Return the (X, Y) coordinate for the center point of the cell that contains the specified text.  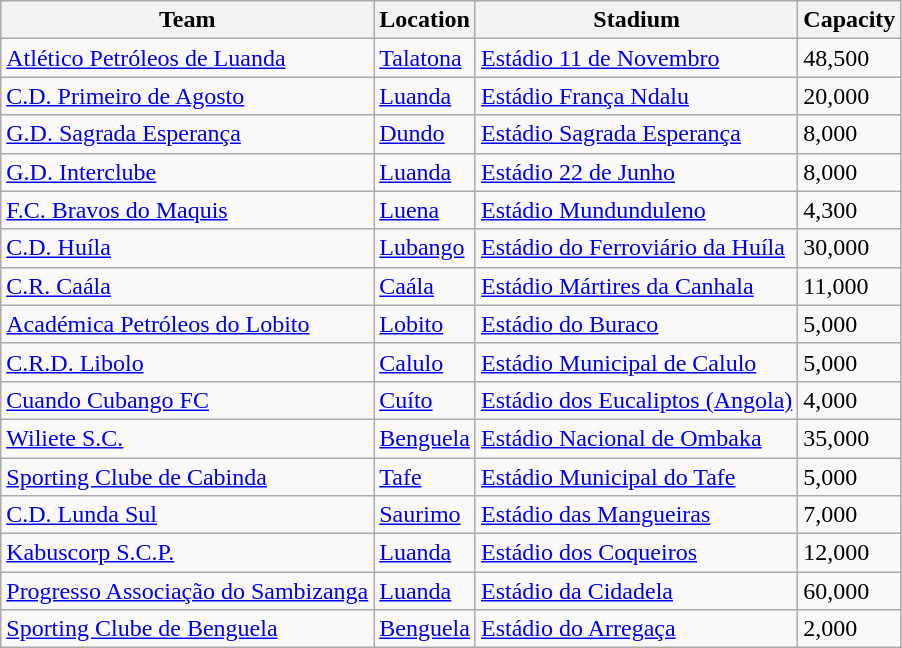
Lubango (425, 248)
Location (425, 20)
2,000 (850, 629)
30,000 (850, 248)
48,500 (850, 58)
Calulo (425, 362)
Progresso Associação do Sambizanga (188, 591)
Stadium (636, 20)
Luena (425, 210)
Lobito (425, 324)
G.D. Sagrada Esperança (188, 134)
F.C. Bravos do Maquis (188, 210)
Estádio da Cidadela (636, 591)
Talatona (425, 58)
Kabuscorp S.C.P. (188, 553)
Estádio das Mangueiras (636, 515)
Estádio 11 de Novembro (636, 58)
C.D. Huíla (188, 248)
4,300 (850, 210)
Académica Petróleos do Lobito (188, 324)
C.D. Lunda Sul (188, 515)
G.D. Interclube (188, 172)
Tafe (425, 477)
Cuando Cubango FC (188, 400)
C.D. Primeiro de Agosto (188, 96)
Sporting Clube de Benguela (188, 629)
Atlético Petróleos de Luanda (188, 58)
Cuíto (425, 400)
Estádio Mundunduleno (636, 210)
C.R. Caála (188, 286)
Wiliete S.C. (188, 438)
Estádio Municipal do Tafe (636, 477)
Estádio do Buraco (636, 324)
Team (188, 20)
7,000 (850, 515)
Estádio Nacional de Ombaka (636, 438)
Saurimo (425, 515)
12,000 (850, 553)
Estádio Municipal de Calulo (636, 362)
Estádio Sagrada Esperança (636, 134)
Dundo (425, 134)
Estádio do Ferroviário da Huíla (636, 248)
Capacity (850, 20)
Estádio Mártires da Canhala (636, 286)
Estádio do Arregaça (636, 629)
Sporting Clube de Cabinda (188, 477)
Estádio França Ndalu (636, 96)
Caála (425, 286)
Estádio dos Eucaliptos (Angola) (636, 400)
4,000 (850, 400)
35,000 (850, 438)
60,000 (850, 591)
20,000 (850, 96)
Estádio dos Coqueiros (636, 553)
Estádio 22 de Junho (636, 172)
C.R.D. Libolo (188, 362)
11,000 (850, 286)
